Detect which cell encompasses the target text, then output its (X, Y) center coordinate. 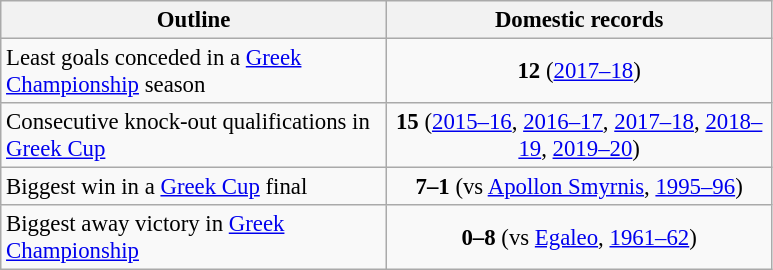
Outline (194, 20)
Biggest away victory in Greek Championship (194, 238)
15 (2015–16, 2016–17, 2017–18, 2018–19, 2019–20) (579, 136)
12 (2017–18) (579, 72)
Domestic records (579, 20)
Consecutive knock-out qualifications in Greek Cup (194, 136)
Biggest win in a Greek Cup final (194, 187)
Least goals conceded in a Greek Championship season (194, 72)
0–8 (vs Egaleo, 1961–62) (579, 238)
7–1 (vs Apollon Smyrnis, 1995–96) (579, 187)
